Identify which cell holds the provided text, then report its (X, Y) central coordinate. 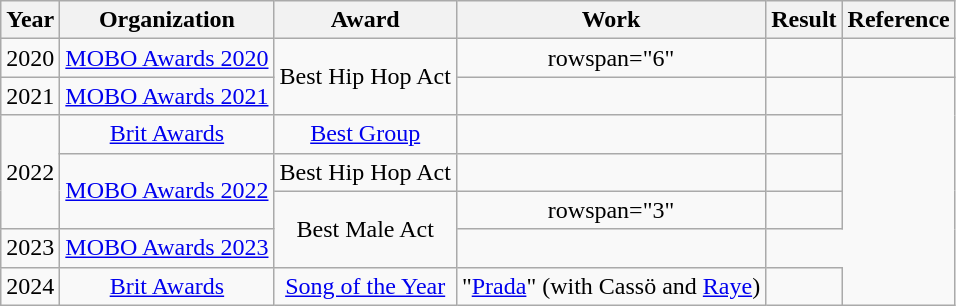
Reference (898, 20)
Organization (167, 20)
MOBO Awards 2023 (167, 248)
MOBO Awards 2020 (167, 58)
rowspan="6" (610, 58)
Best Group (365, 134)
Song of the Year (365, 286)
"Prada" (with Cassö and Raye) (610, 286)
2021 (30, 96)
Award (365, 20)
Work (610, 20)
2023 (30, 248)
MOBO Awards 2022 (167, 191)
Result (804, 20)
Year (30, 20)
MOBO Awards 2021 (167, 96)
2024 (30, 286)
2020 (30, 58)
2022 (30, 172)
Best Male Act (365, 229)
rowspan="3" (610, 210)
